Return (X, Y) of the center of cell containing provided text 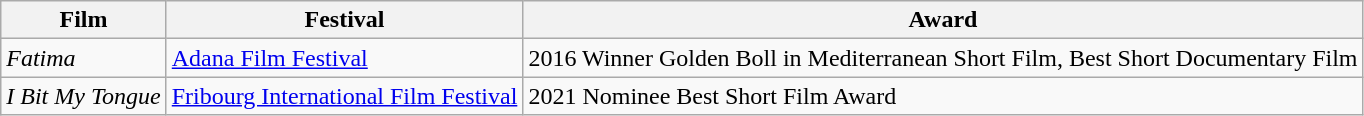
I Bit My Tongue (84, 96)
2021 Nominee Best Short Film Award (943, 96)
Fribourg International Film Festival (344, 96)
Award (943, 20)
Adana Film Festival (344, 58)
Film (84, 20)
2016 Winner Golden Boll in Mediterranean Short Film, Best Short Documentary Film (943, 58)
Festival (344, 20)
Fatima (84, 58)
